Locate the cell with the specified text and output its (x, y) center coordinate. 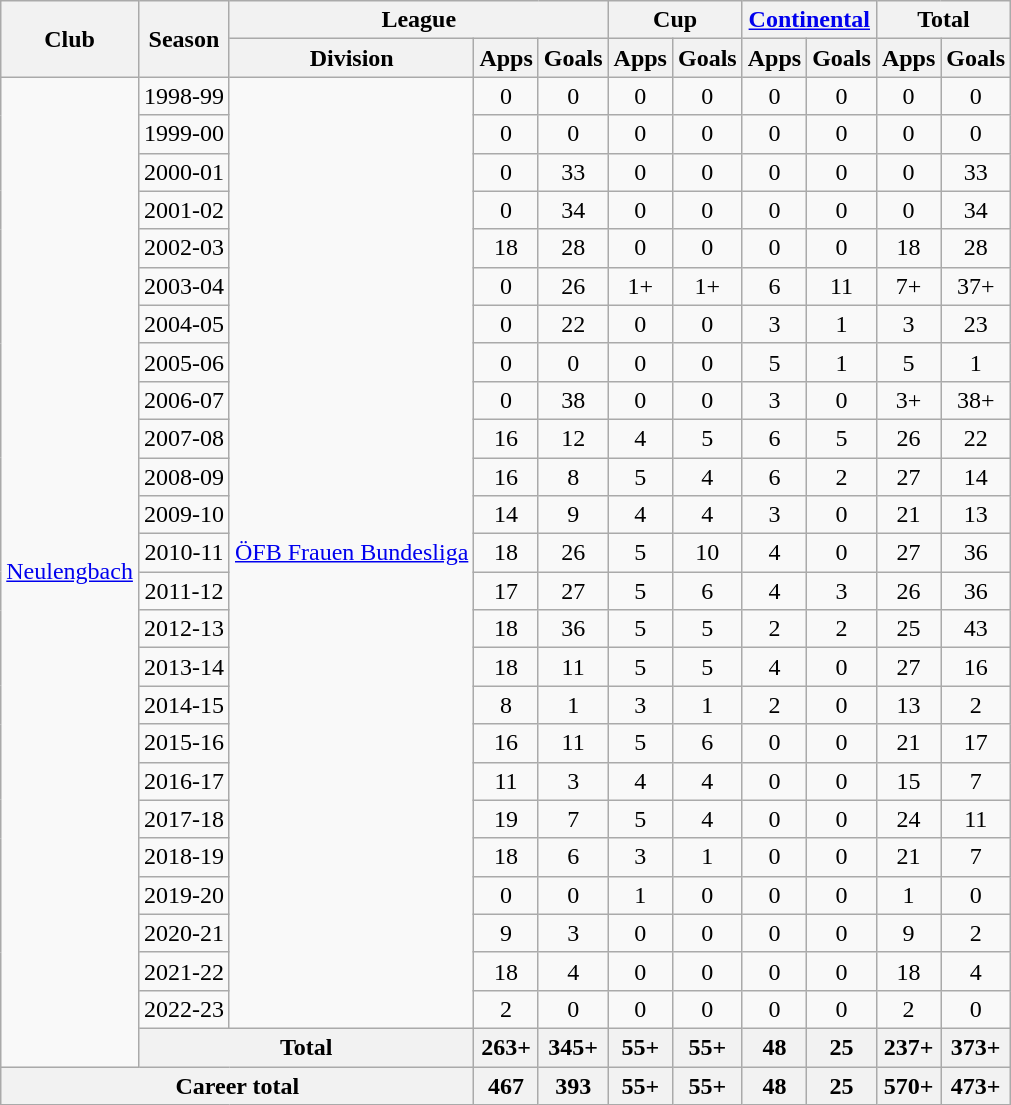
3+ (908, 400)
2006-07 (184, 400)
Cup (675, 20)
2022-23 (184, 1009)
7+ (908, 286)
2007-08 (184, 438)
2019-20 (184, 895)
2011-12 (184, 591)
38 (573, 400)
Continental (809, 20)
1999-00 (184, 134)
2003-04 (184, 286)
1998-99 (184, 96)
15 (908, 781)
Division (351, 58)
2017-18 (184, 819)
2002-03 (184, 248)
2009-10 (184, 515)
263+ (506, 1047)
2016-17 (184, 781)
38+ (976, 400)
2000-01 (184, 172)
37+ (976, 286)
23 (976, 324)
10 (707, 553)
570+ (908, 1085)
345+ (573, 1047)
Career total (238, 1085)
473+ (976, 1085)
19 (506, 819)
2005-06 (184, 362)
43 (976, 629)
Neulengbach (70, 572)
12 (573, 438)
393 (573, 1085)
2004-05 (184, 324)
467 (506, 1085)
2020-21 (184, 933)
2018-19 (184, 857)
237+ (908, 1047)
2014-15 (184, 705)
2010-11 (184, 553)
24 (908, 819)
2013-14 (184, 667)
Season (184, 39)
ÖFB Frauen Bundesliga (351, 553)
2015-16 (184, 743)
2008-09 (184, 477)
2001-02 (184, 210)
League (418, 20)
2012-13 (184, 629)
373+ (976, 1047)
2021-22 (184, 971)
Club (70, 39)
